Return the [x, y] coordinate for the center point of the cell that contains the specified text.  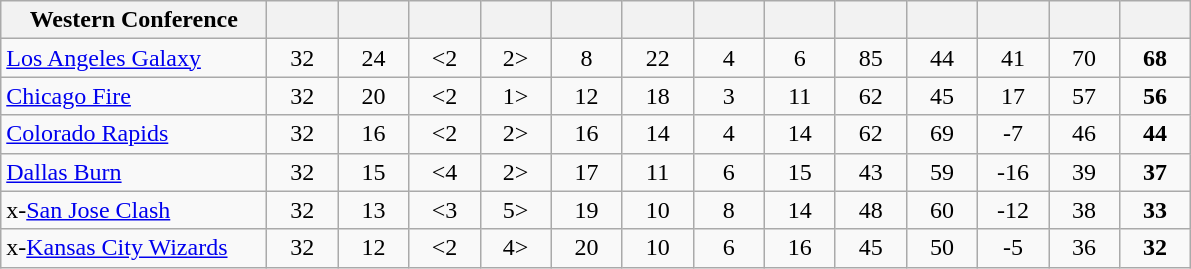
19 [586, 210]
70 [1084, 58]
85 [870, 58]
59 [942, 172]
56 [1156, 96]
-12 [1012, 210]
Dallas Burn [134, 172]
48 [870, 210]
50 [942, 248]
37 [1156, 172]
33 [1156, 210]
<3 [444, 210]
60 [942, 210]
4> [516, 248]
x-San Jose Clash [134, 210]
22 [658, 58]
5> [516, 210]
-7 [1012, 134]
69 [942, 134]
43 [870, 172]
1> [516, 96]
68 [1156, 58]
Los Angeles Galaxy [134, 58]
x-Kansas City Wizards [134, 248]
46 [1084, 134]
-16 [1012, 172]
36 [1084, 248]
13 [374, 210]
38 [1084, 210]
57 [1084, 96]
3 [728, 96]
18 [658, 96]
Chicago Fire [134, 96]
41 [1012, 58]
<4 [444, 172]
Western Conference [134, 20]
24 [374, 58]
39 [1084, 172]
Colorado Rapids [134, 134]
-5 [1012, 248]
